Find where the given text appears and provide that cell's center as (X, Y) coordinate. 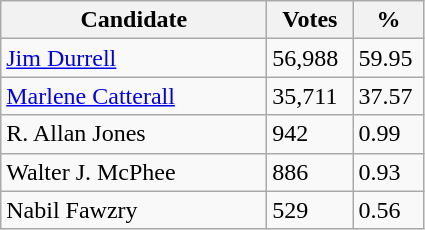
56,988 (310, 58)
% (388, 20)
Walter J. McPhee (134, 172)
886 (310, 172)
0.99 (388, 134)
529 (310, 210)
942 (310, 134)
37.57 (388, 96)
0.56 (388, 210)
35,711 (310, 96)
Jim Durrell (134, 58)
Candidate (134, 20)
59.95 (388, 58)
R. Allan Jones (134, 134)
Marlene Catterall (134, 96)
0.93 (388, 172)
Nabil Fawzry (134, 210)
Votes (310, 20)
